For the text-containing cell, return its midpoint in [x, y] coordinate format. 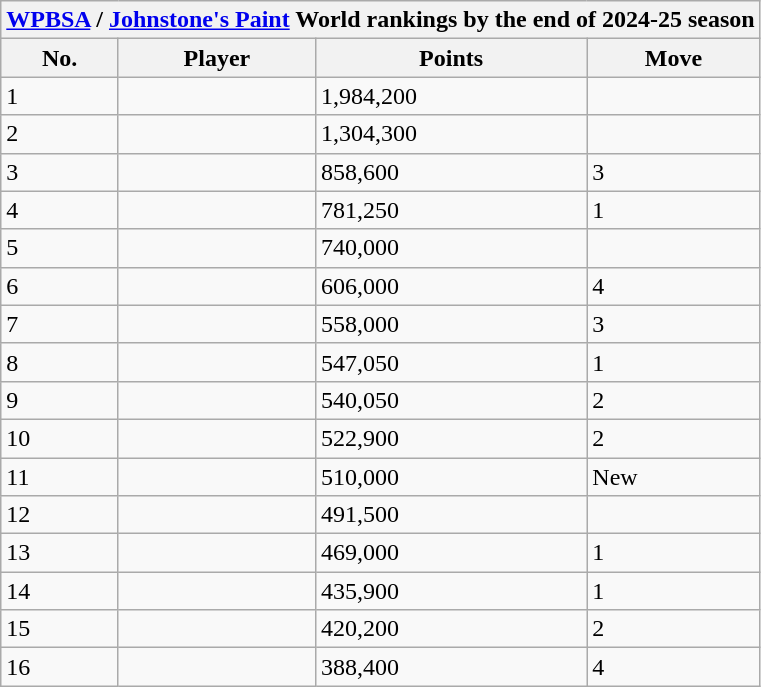
13 [60, 553]
6 [60, 286]
510,000 [450, 477]
7 [60, 324]
8 [60, 362]
5 [60, 248]
740,000 [450, 248]
558,000 [450, 324]
388,400 [450, 667]
420,200 [450, 629]
1,304,300 [450, 134]
12 [60, 515]
9 [60, 400]
547,050 [450, 362]
15 [60, 629]
WPBSA / Johnstone's Paint World rankings by the end of 2024-25 season [380, 20]
522,900 [450, 438]
11 [60, 477]
14 [60, 591]
Move [674, 58]
491,500 [450, 515]
Player [216, 58]
10 [60, 438]
469,000 [450, 553]
New [674, 477]
858,600 [450, 172]
781,250 [450, 210]
540,050 [450, 400]
16 [60, 667]
Points [450, 58]
No. [60, 58]
1,984,200 [450, 96]
435,900 [450, 591]
606,000 [450, 286]
